Return the [X, Y] coordinate for the center point of the cell that contains the specified text.  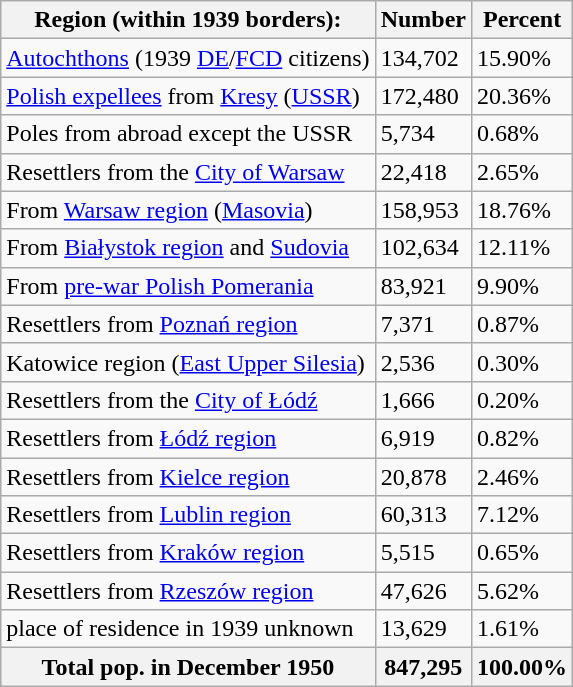
20,878 [423, 477]
0.87% [522, 324]
Resettlers from Rzeszów region [188, 591]
7.12% [522, 515]
Polish expellees from Kresy (USSR) [188, 96]
Poles from abroad except the USSR [188, 134]
15.90% [522, 58]
Resettlers from the City of Warsaw [188, 172]
18.76% [522, 210]
Total pop. in December 1950 [188, 667]
5,734 [423, 134]
Resettlers from Kielce region [188, 477]
2,536 [423, 362]
0.82% [522, 438]
0.30% [522, 362]
60,313 [423, 515]
Resettlers from the City of Łódź [188, 400]
83,921 [423, 286]
6,919 [423, 438]
13,629 [423, 629]
Resettlers from Lublin region [188, 515]
2.65% [522, 172]
100.00% [522, 667]
102,634 [423, 248]
2.46% [522, 477]
20.36% [522, 96]
12.11% [522, 248]
158,953 [423, 210]
47,626 [423, 591]
7,371 [423, 324]
Percent [522, 20]
22,418 [423, 172]
From Warsaw region (Masovia) [188, 210]
0.68% [522, 134]
From Białystok region and Sudovia [188, 248]
847,295 [423, 667]
0.20% [522, 400]
Number [423, 20]
172,480 [423, 96]
5.62% [522, 591]
1.61% [522, 629]
5,515 [423, 553]
Region (within 1939 borders): [188, 20]
9.90% [522, 286]
0.65% [522, 553]
Resettlers from Poznań region [188, 324]
place of residence in 1939 unknown [188, 629]
Resettlers from Kraków region [188, 553]
134,702 [423, 58]
Katowice region (East Upper Silesia) [188, 362]
Resettlers from Łódź region [188, 438]
1,666 [423, 400]
Autochthons (1939 DE/FCD citizens) [188, 58]
From pre-war Polish Pomerania [188, 286]
